For the text-containing cell, return its midpoint in [X, Y] coordinate format. 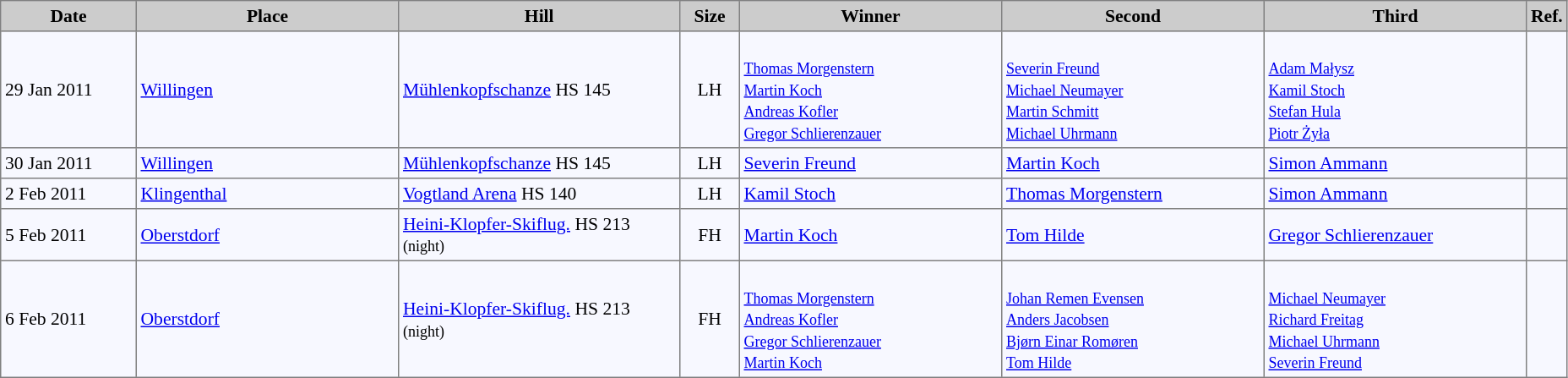
Ref. [1547, 16]
Michael NeumayerRichard FreitagMichael UhrmannSeverin Freund [1395, 319]
2 Feb 2011 [68, 194]
Thomas MorgensternAndreas KoflerGregor SchlierenzauerMartin Koch [870, 319]
Winner [870, 16]
Kamil Stoch [870, 194]
5 Feb 2011 [68, 235]
Third [1395, 16]
6 Feb 2011 [68, 319]
Second [1133, 16]
Severin Freund [870, 163]
Klingenthal [267, 194]
Adam MałyszKamil StochStefan HulaPiotr Żyła [1395, 90]
Tom Hilde [1133, 235]
Place [267, 16]
Vogtland Arena HS 140 [539, 194]
Size [710, 16]
Thomas MorgensternMartin KochAndreas KoflerGregor Schlierenzauer [870, 90]
Johan Remen EvensenAnders JacobsenBjørn Einar RomørenTom Hilde [1133, 319]
Thomas Morgenstern [1133, 194]
30 Jan 2011 [68, 163]
29 Jan 2011 [68, 90]
Date [68, 16]
Gregor Schlierenzauer [1395, 235]
Hill [539, 16]
Severin FreundMichael NeumayerMartin SchmittMichael Uhrmann [1133, 90]
